Detect which cell encompasses the target text, then output its [X, Y] center coordinate. 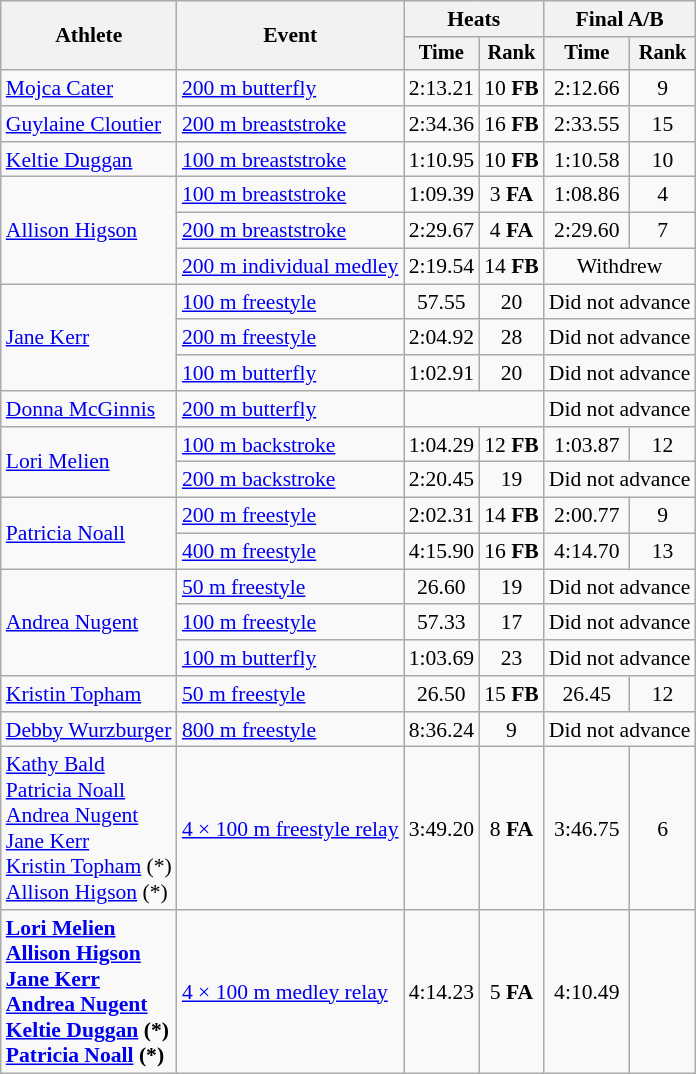
2:20.45 [442, 480]
Allison Higson [89, 230]
7 [663, 231]
Jane Kerr [89, 338]
3 FA [512, 195]
800 m freestyle [290, 730]
100 m backstroke [290, 445]
Final A/B [620, 19]
2:00.77 [587, 516]
2:29.60 [587, 231]
4 × 100 m medley relay [290, 992]
28 [512, 338]
4 [663, 195]
200 m individual medley [290, 267]
1:10.95 [442, 160]
200 m backstroke [290, 480]
2:12.66 [587, 88]
Guylaine Cloutier [89, 124]
13 [663, 552]
Keltie Duggan [89, 160]
400 m freestyle [290, 552]
2:29.67 [442, 231]
2:13.21 [442, 88]
2:02.31 [442, 516]
57.55 [442, 302]
4:10.49 [587, 992]
Lori Melien [89, 462]
Donna McGinnis [89, 409]
23 [512, 658]
8 FA [512, 828]
26.45 [587, 694]
1:08.86 [587, 195]
5 FA [512, 992]
Debby Wurzburger [89, 730]
12 FB [512, 445]
1:10.58 [587, 160]
1:03.69 [442, 658]
4:15.90 [442, 552]
26.60 [442, 587]
4 × 100 m freestyle relay [290, 828]
2:34.36 [442, 124]
1:04.29 [442, 445]
Andrea Nugent [89, 622]
Mojca Cater [89, 88]
4:14.23 [442, 992]
Withdrew [620, 267]
8:36.24 [442, 730]
2:04.92 [442, 338]
15 FB [512, 694]
1:03.87 [587, 445]
4 FA [512, 231]
3:49.20 [442, 828]
1:02.91 [442, 373]
Kathy BaldPatricia NoallAndrea NugentJane KerrKristin Topham (*)Allison Higson (*) [89, 828]
2:33.55 [587, 124]
4:14.70 [587, 552]
Kristin Topham [89, 694]
Patricia Noall [89, 534]
Lori MelienAllison HigsonJane KerrAndrea NugentKeltie Duggan (*)Patricia Noall (*) [89, 992]
26.50 [442, 694]
2:19.54 [442, 267]
6 [663, 828]
15 [663, 124]
57.33 [442, 623]
Athlete [89, 36]
1:09.39 [442, 195]
17 [512, 623]
10 [663, 160]
3:46.75 [587, 828]
Event [290, 36]
Heats [474, 19]
